Identify which cell holds the provided text, then report its (x, y) central coordinate. 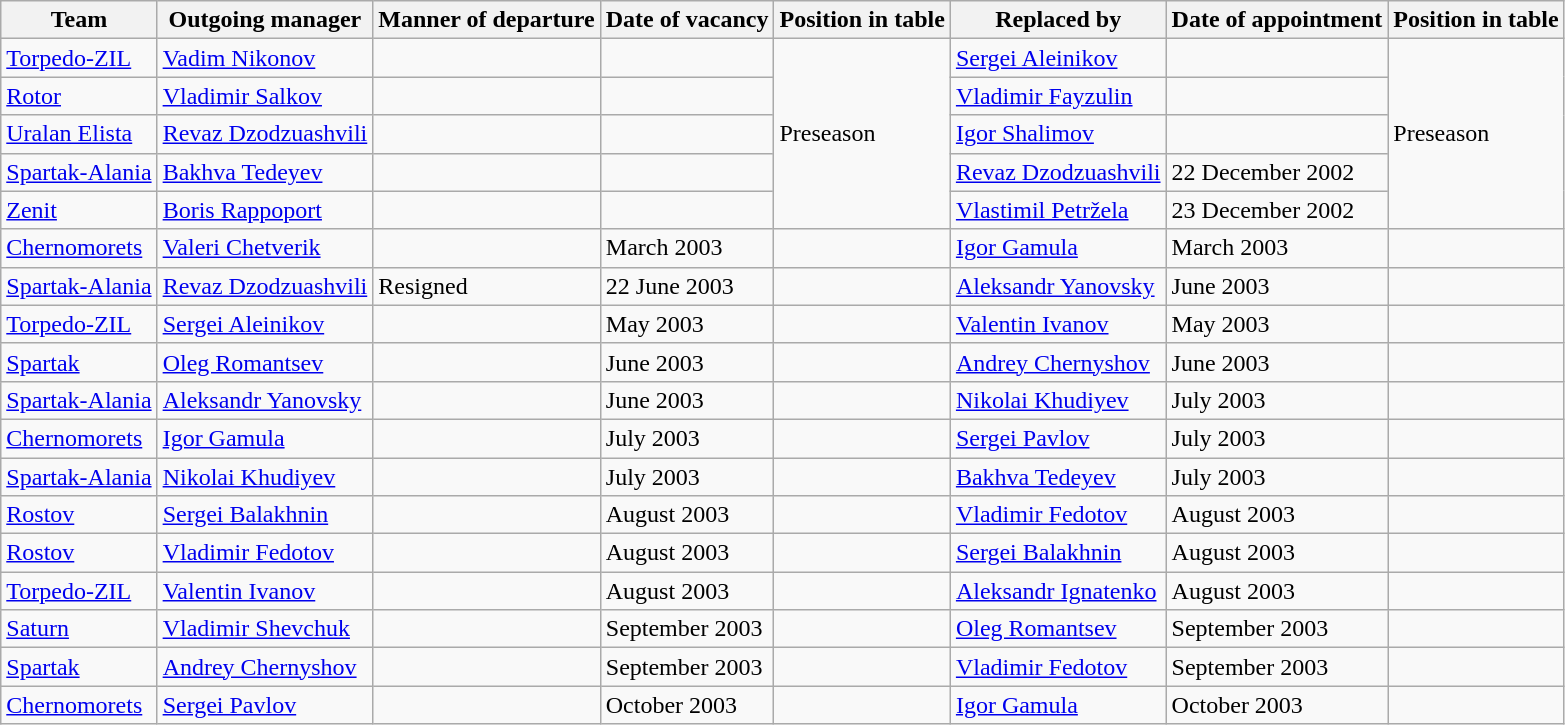
Team (79, 20)
Manner of departure (486, 20)
Rotor (79, 96)
Vladimir Shevchuk (265, 629)
Vladimir Salkov (265, 96)
Vlastimil Petržela (1058, 210)
Aleksandr Ignatenko (1058, 591)
Replaced by (1058, 20)
Saturn (79, 629)
Igor Shalimov (1058, 134)
Zenit (79, 210)
Uralan Elista (79, 134)
Vadim Nikonov (265, 58)
Outgoing manager (265, 20)
Valeri Chetverik (265, 248)
Vladimir Fayzulin (1058, 96)
Resigned (486, 286)
Date of vacancy (687, 20)
22 June 2003 (687, 286)
23 December 2002 (1277, 210)
Boris Rappoport (265, 210)
Date of appointment (1277, 20)
22 December 2002 (1277, 172)
